Return [x, y] of the center of cell containing provided text 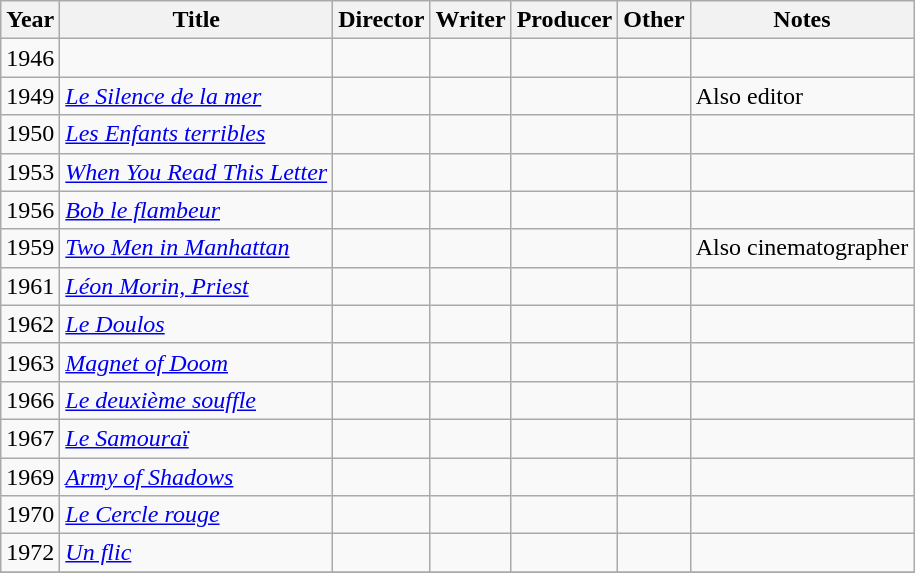
1953 [30, 172]
Other [654, 20]
1956 [30, 210]
1963 [30, 362]
Les Enfants terribles [196, 134]
Magnet of Doom [196, 362]
1961 [30, 286]
Also editor [802, 96]
1966 [30, 400]
1962 [30, 324]
1969 [30, 477]
Title [196, 20]
Le Cercle rouge [196, 515]
1950 [30, 134]
Un flic [196, 553]
1946 [30, 58]
Le Doulos [196, 324]
Bob le flambeur [196, 210]
Year [30, 20]
Léon Morin, Priest [196, 286]
Two Men in Manhattan [196, 248]
Notes [802, 20]
1959 [30, 248]
Le Samouraï [196, 438]
Director [382, 20]
Le deuxième souffle [196, 400]
1970 [30, 515]
Producer [564, 20]
1949 [30, 96]
When You Read This Letter [196, 172]
1967 [30, 438]
Le Silence de la mer [196, 96]
1972 [30, 553]
Also cinematographer [802, 248]
Writer [470, 20]
Army of Shadows [196, 477]
